Search for the cell housing the specified text and yield its (X, Y) center coordinate. 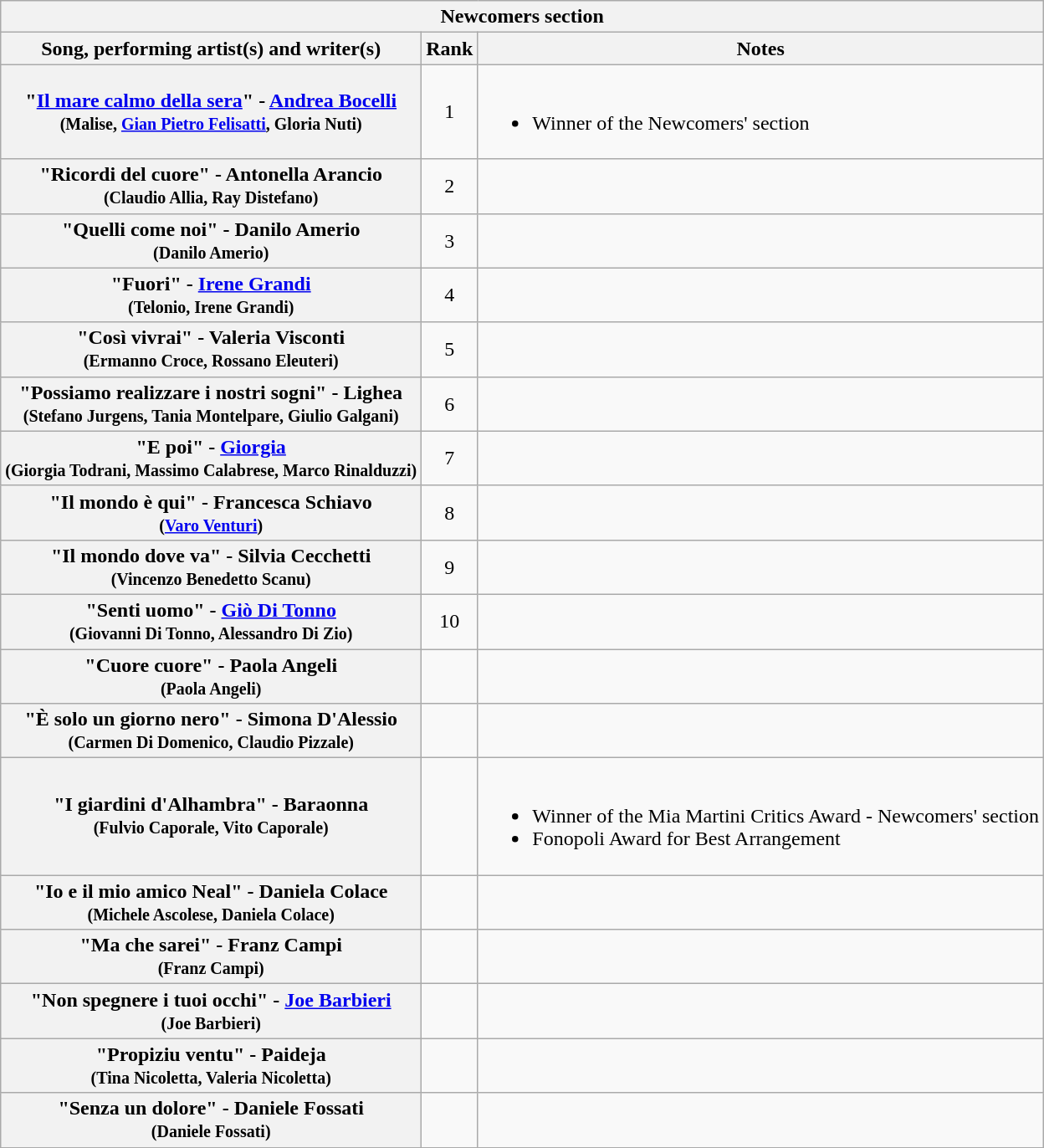
"E poi" - Giorgia (Giorgia Todrani, Massimo Calabrese, Marco Rinalduzzi) (211, 459)
2 (450, 186)
5 (450, 350)
8 (450, 512)
"Cuore cuore" - Paola Angeli (Paola Angeli) (211, 676)
Winner of the Mia Martini Critics Award - Newcomers' sectionFonopoli Award for Best Arrangement (761, 817)
"Non spegnere i tuoi occhi" - Joe Barbieri (Joe Barbieri) (211, 1011)
3 (450, 241)
Rank (450, 49)
"Il mare calmo della sera" - Andrea Bocelli (Malise, Gian Pietro Felisatti, Gloria Nuti) (211, 112)
"Il mondo dove va" - Silvia Cecchetti (Vincenzo Benedetto Scanu) (211, 567)
Newcomers section (522, 17)
"Senza un dolore" - Daniele Fossati (Daniele Fossati) (211, 1120)
7 (450, 459)
9 (450, 567)
"Il mondo è qui" - Francesca Schiavo (Varo Venturi) (211, 512)
"Propiziu ventu" - Paideja (Tina Nicoletta, Valeria Nicoletta) (211, 1066)
"Io e il mio amico Neal" - Daniela Colace (Michele Ascolese, Daniela Colace) (211, 902)
4 (450, 295)
10 (450, 621)
Song, performing artist(s) and writer(s) (211, 49)
"I giardini d'Alhambra" - Baraonna (Fulvio Caporale, Vito Caporale) (211, 817)
"Senti uomo" - Giò Di Tonno (Giovanni Di Tonno, Alessandro Di Zio) (211, 621)
"Possiamo realizzare i nostri sogni" - Lighea (Stefano Jurgens, Tania Montelpare, Giulio Galgani) (211, 403)
"Fuori" - Irene Grandi (Telonio, Irene Grandi) (211, 295)
"È solo un giorno nero" - Simona D'Alessio (Carmen Di Domenico, Claudio Pizzale) (211, 731)
6 (450, 403)
"Così vivrai" - Valeria Visconti (Ermanno Croce, Rossano Eleuteri) (211, 350)
Notes (761, 49)
"Quelli come noi" - Danilo Amerio (Danilo Amerio) (211, 241)
Winner of the Newcomers' section (761, 112)
1 (450, 112)
"Ricordi del cuore" - Antonella Arancio (Claudio Allia, Ray Distefano) (211, 186)
"Ma che sarei" - Franz Campi (Franz Campi) (211, 957)
